Capture the cell that displays the provided text and extract its [X, Y] central coordinate. 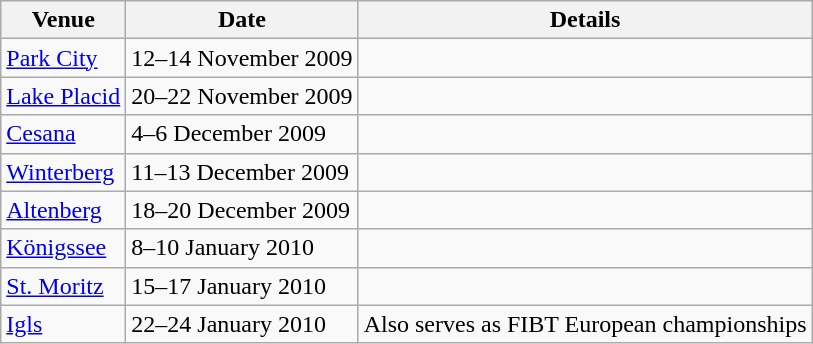
Venue [64, 20]
St. Moritz [64, 286]
12–14 November 2009 [242, 58]
Altenberg [64, 210]
Details [585, 20]
Lake Placid [64, 96]
Igls [64, 324]
8–10 January 2010 [242, 248]
Königssee [64, 248]
4–6 December 2009 [242, 134]
Winterberg [64, 172]
Park City [64, 58]
11–13 December 2009 [242, 172]
20–22 November 2009 [242, 96]
15–17 January 2010 [242, 286]
Date [242, 20]
Cesana [64, 134]
22–24 January 2010 [242, 324]
Also serves as FIBT European championships [585, 324]
18–20 December 2009 [242, 210]
